Locate the cell with the specified text and output its (x, y) center coordinate. 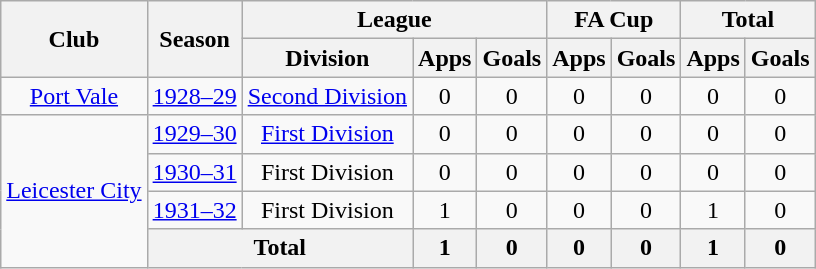
Club (74, 39)
1928–29 (194, 96)
Second Division (327, 96)
League (394, 20)
Port Vale (74, 96)
1929–30 (194, 134)
1931–32 (194, 210)
1930–31 (194, 172)
Division (327, 58)
Season (194, 39)
Leicester City (74, 191)
FA Cup (614, 20)
